Capture the cell that displays the provided text and extract its (x, y) central coordinate. 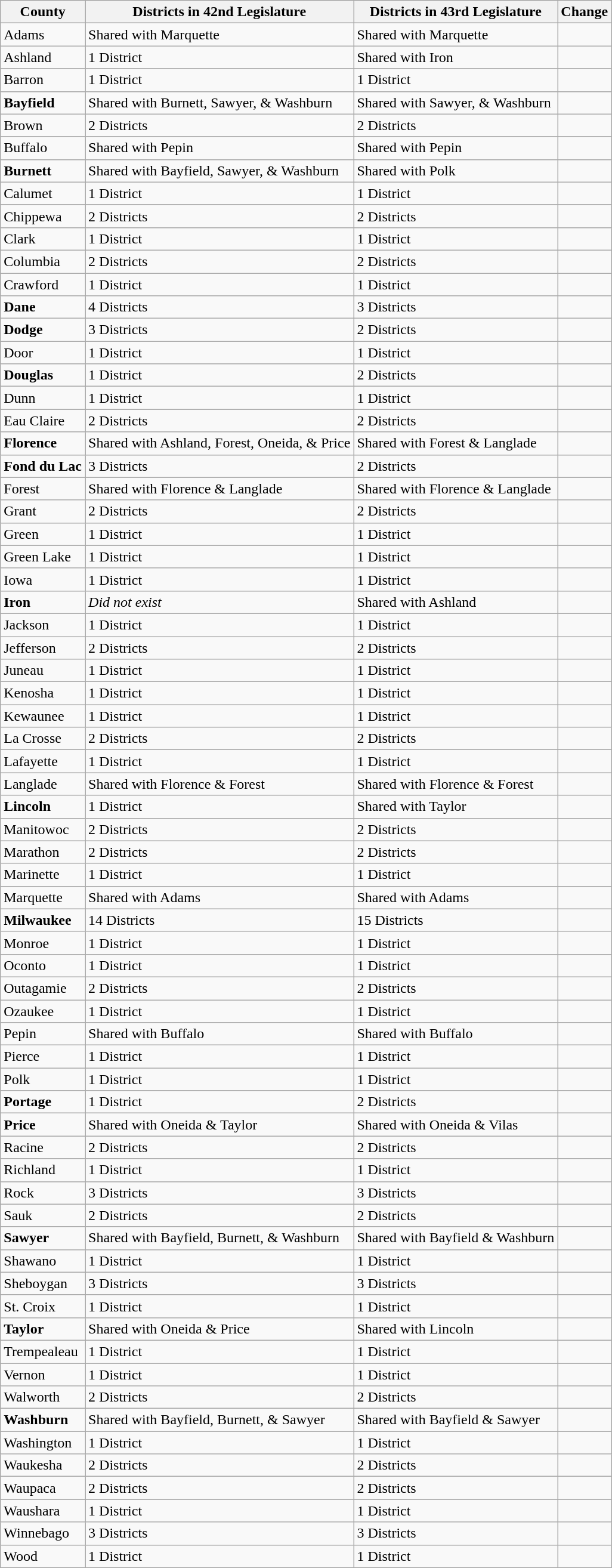
Marquette (43, 897)
Shawano (43, 1261)
Shared with Oneida & Price (220, 1329)
Lafayette (43, 761)
Kenosha (43, 693)
Sawyer (43, 1238)
Brown (43, 125)
Juneau (43, 671)
Langlade (43, 784)
Oconto (43, 965)
Adams (43, 35)
Districts in 43rd Legislature (456, 12)
Shared with Taylor (456, 807)
Washington (43, 1443)
Shared with Bayfield, Burnett, & Washburn (220, 1238)
Grant (43, 511)
Shared with Oneida & Vilas (456, 1125)
Pepin (43, 1034)
Richland (43, 1170)
Wood (43, 1556)
Outagamie (43, 988)
Chippewa (43, 216)
Florence (43, 443)
Kewaunee (43, 716)
Barron (43, 80)
Shared with Forest & Langlade (456, 443)
Change (585, 12)
Jackson (43, 625)
Walworth (43, 1397)
Dane (43, 307)
Waupaca (43, 1488)
Dodge (43, 330)
Ozaukee (43, 1011)
Portage (43, 1102)
Shared with Burnett, Sawyer, & Washburn (220, 103)
Shared with Polk (456, 171)
Pierce (43, 1057)
Iowa (43, 579)
Douglas (43, 375)
Ashland (43, 57)
Shared with Bayfield, Burnett, & Sawyer (220, 1420)
Forest (43, 489)
Waukesha (43, 1465)
Did not exist (220, 602)
14 Districts (220, 920)
Shared with Ashland (456, 602)
Burnett (43, 171)
Shared with Sawyer, & Washburn (456, 103)
Districts in 42nd Legislature (220, 12)
Buffalo (43, 148)
Vernon (43, 1374)
Jefferson (43, 647)
Sheboygan (43, 1283)
Manitowoc (43, 829)
Green Lake (43, 557)
La Crosse (43, 739)
Trempealeau (43, 1351)
Lincoln (43, 807)
Polk (43, 1079)
Eau Claire (43, 421)
Winnebago (43, 1533)
Calumet (43, 193)
Rock (43, 1193)
Monroe (43, 943)
Shared with Bayfield & Washburn (456, 1238)
Bayfield (43, 103)
Shared with Iron (456, 57)
Fond du Lac (43, 466)
Waushara (43, 1511)
Door (43, 353)
Milwaukee (43, 920)
Shared with Oneida & Taylor (220, 1125)
Iron (43, 602)
Racine (43, 1147)
Sauk (43, 1215)
Taylor (43, 1329)
Marinette (43, 875)
County (43, 12)
4 Districts (220, 307)
Clark (43, 239)
Dunn (43, 398)
Shared with Bayfield, Sawyer, & Washburn (220, 171)
Price (43, 1125)
Green (43, 534)
Washburn (43, 1420)
Marathon (43, 852)
Shared with Ashland, Forest, Oneida, & Price (220, 443)
St. Croix (43, 1306)
Columbia (43, 261)
Shared with Bayfield & Sawyer (456, 1420)
Shared with Lincoln (456, 1329)
Crawford (43, 285)
15 Districts (456, 920)
